Search for the cell housing the specified text and yield its (x, y) center coordinate. 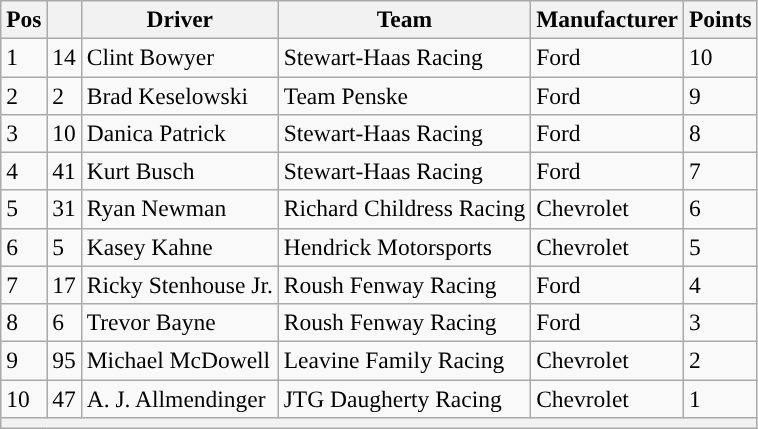
41 (64, 171)
Ryan Newman (180, 209)
Danica Patrick (180, 133)
JTG Daugherty Racing (404, 398)
Pos (24, 19)
Manufacturer (608, 19)
Team Penske (404, 95)
Kurt Busch (180, 171)
A. J. Allmendinger (180, 398)
Leavine Family Racing (404, 360)
Points (720, 19)
Richard Childress Racing (404, 209)
Clint Bowyer (180, 57)
14 (64, 57)
95 (64, 360)
31 (64, 209)
Michael McDowell (180, 360)
Team (404, 19)
47 (64, 398)
Ricky Stenhouse Jr. (180, 285)
Kasey Kahne (180, 247)
17 (64, 285)
Driver (180, 19)
Brad Keselowski (180, 95)
Hendrick Motorsports (404, 247)
Trevor Bayne (180, 322)
